Extract the (x, y) coordinate from the center of the cell holding the provided text.  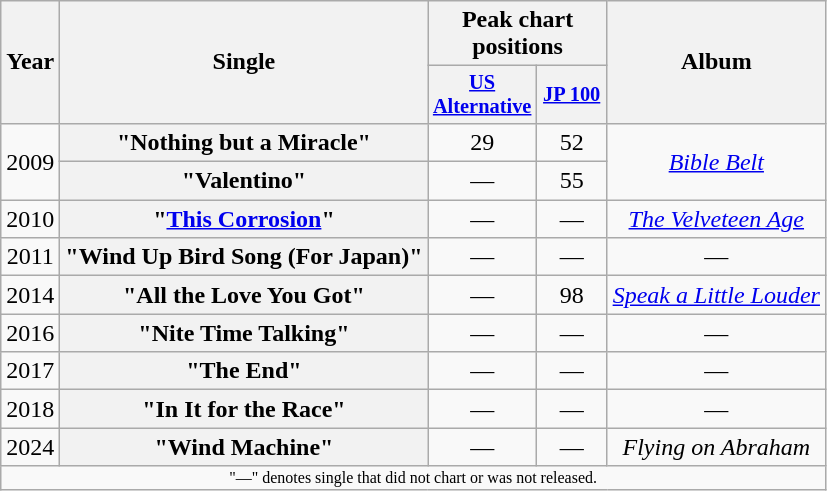
"—" denotes single that did not chart or was not released. (414, 478)
US Alternative (482, 95)
Peak chart positions (518, 34)
Album (716, 62)
Year (30, 62)
"All the Love You Got" (244, 295)
"Nite Time Talking" (244, 333)
2018 (30, 409)
"Wind Up Bird Song (For Japan)" (244, 257)
Speak a Little Louder (716, 295)
Bible Belt (716, 161)
2014 (30, 295)
JP 100 (572, 95)
"This Corrosion" (244, 219)
2024 (30, 447)
2017 (30, 371)
"Nothing but a Miracle" (244, 142)
2009 (30, 161)
"Wind Machine" (244, 447)
"In It for the Race" (244, 409)
2011 (30, 257)
"Valentino" (244, 181)
52 (572, 142)
2010 (30, 219)
The Velveteen Age (716, 219)
55 (572, 181)
98 (572, 295)
2016 (30, 333)
Single (244, 62)
29 (482, 142)
Flying on Abraham (716, 447)
"The End" (244, 371)
